Determine the (x, y) coordinate at the center of the cell enclosing the given text.  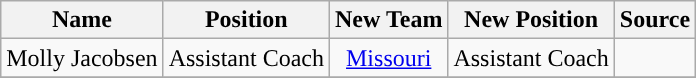
Molly Jacobsen (82, 58)
New Position (531, 20)
New Team (389, 20)
Source (654, 20)
Position (246, 20)
Missouri (389, 58)
Name (82, 20)
